For the text-containing cell, return its midpoint in [x, y] coordinate format. 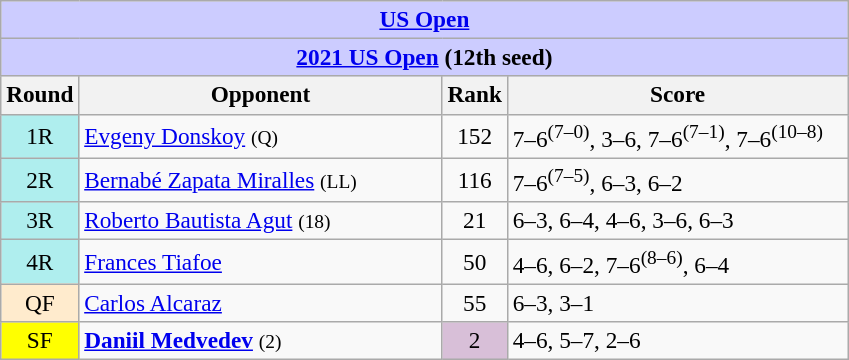
SF [40, 340]
Bernabé Zapata Miralles (LL) [260, 180]
Daniil Medvedev (2) [260, 340]
1R [40, 136]
2021 US Open (12th seed) [424, 57]
21 [474, 221]
50 [474, 261]
Round [40, 95]
4–6, 5–7, 2–6 [678, 340]
4R [40, 261]
Opponent [260, 95]
Frances Tiafoe [260, 261]
4–6, 6–2, 7–6(8–6), 6–4 [678, 261]
US Open [424, 19]
7–6(7–5), 6–3, 6–2 [678, 180]
6–3, 6–4, 4–6, 3–6, 6–3 [678, 221]
152 [474, 136]
116 [474, 180]
Carlos Alcaraz [260, 303]
2R [40, 180]
QF [40, 303]
3R [40, 221]
Rank [474, 95]
Evgeny Donskoy (Q) [260, 136]
Roberto Bautista Agut (18) [260, 221]
6–3, 3–1 [678, 303]
7–6(7–0), 3–6, 7–6(7–1), 7–6(10–8) [678, 136]
Score [678, 95]
2 [474, 340]
55 [474, 303]
